Find where the given text appears and provide that cell's center as [x, y] coordinate. 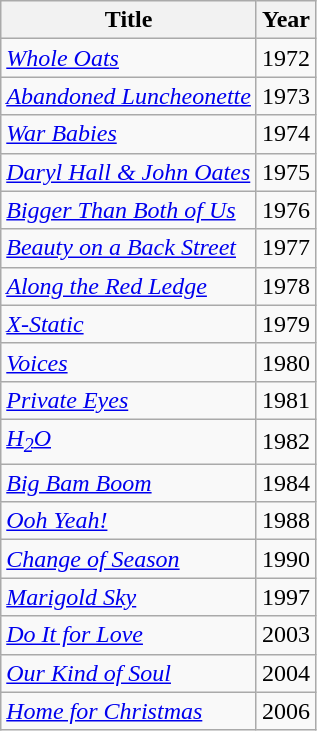
1984 [286, 483]
Change of Season [129, 559]
2004 [286, 673]
Abandoned Luncheonette [129, 96]
2006 [286, 711]
1990 [286, 559]
1980 [286, 362]
1977 [286, 248]
1982 [286, 441]
Voices [129, 362]
Whole Oats [129, 58]
Big Bam Boom [129, 483]
Home for Christmas [129, 711]
Bigger Than Both of Us [129, 210]
1975 [286, 172]
War Babies [129, 134]
1988 [286, 521]
Do It for Love [129, 635]
H2O [129, 441]
1973 [286, 96]
1978 [286, 286]
1972 [286, 58]
1974 [286, 134]
Our Kind of Soul [129, 673]
Private Eyes [129, 400]
Ooh Yeah! [129, 521]
Year [286, 20]
2003 [286, 635]
Along the Red Ledge [129, 286]
Daryl Hall & John Oates [129, 172]
1976 [286, 210]
X-Static [129, 324]
Beauty on a Back Street [129, 248]
Marigold Sky [129, 597]
Title [129, 20]
1979 [286, 324]
1997 [286, 597]
1981 [286, 400]
